Find where the given text appears and provide that cell's center as (x, y) coordinate. 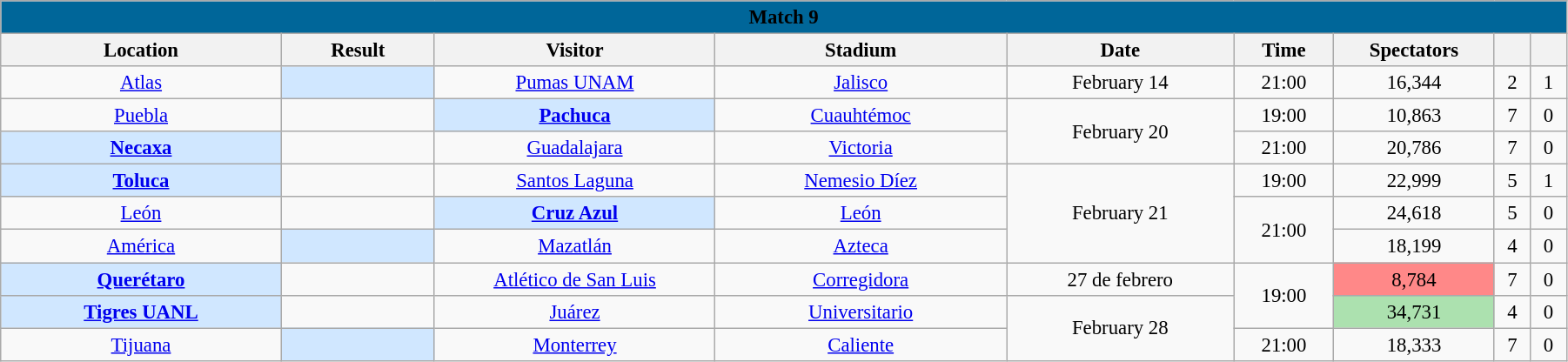
Date (1121, 50)
Spectators (1414, 50)
Location (141, 50)
8,784 (1414, 279)
Pachuca (574, 116)
Atlético de San Luis (574, 279)
34,731 (1414, 312)
Victoria (861, 148)
Jalisco (861, 83)
22,999 (1414, 181)
Visitor (574, 50)
Necaxa (141, 148)
18,333 (1414, 345)
Azteca (861, 246)
18,199 (1414, 246)
February 28 (1121, 327)
Time (1284, 50)
27 de febrero (1121, 279)
Querétaro (141, 279)
Caliente (861, 345)
Atlas (141, 83)
Cuauhtémoc (861, 116)
Match 9 (784, 17)
Juárez (574, 312)
Result (358, 50)
Puebla (141, 116)
Santos Laguna (574, 181)
24,618 (1414, 213)
Pumas UNAM (574, 83)
2 (1512, 83)
Cruz Azul (574, 213)
10,863 (1414, 116)
Tigres UANL (141, 312)
20,786 (1414, 148)
16,344 (1414, 83)
February 21 (1121, 214)
Monterrey (574, 345)
February 14 (1121, 83)
América (141, 246)
Nemesio Díez (861, 181)
Corregidora (861, 279)
Tijuana (141, 345)
Stadium (861, 50)
Toluca (141, 181)
Guadalajara (574, 148)
February 20 (1121, 132)
Universitario (861, 312)
Mazatlán (574, 246)
